Extract the (X, Y) coordinate from the center of the cell holding the provided text.  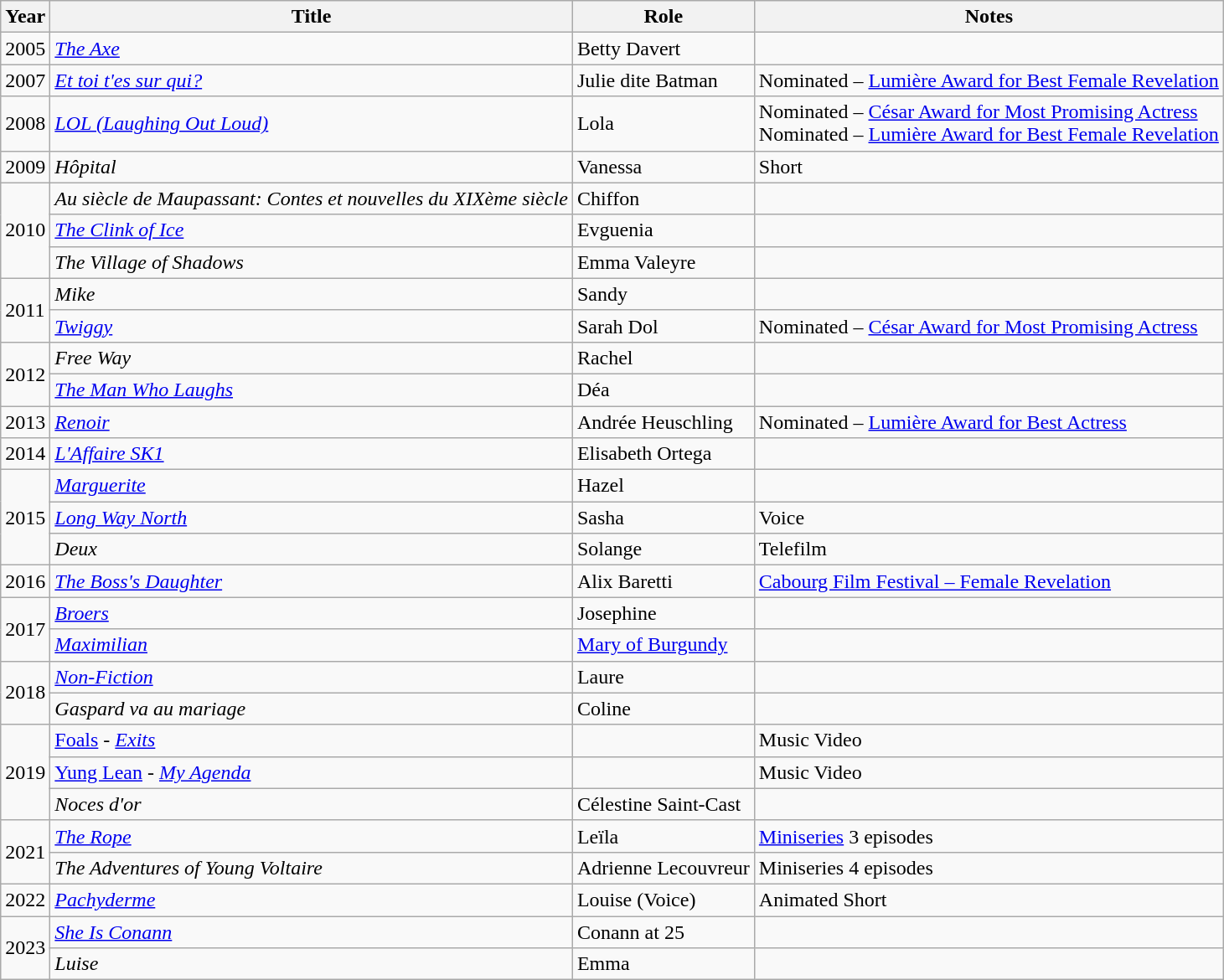
Andrée Heuschling (664, 421)
Alix Baretti (664, 581)
Miniseries 4 episodes (989, 868)
Coline (664, 709)
Marguerite (312, 486)
Luise (312, 964)
Non-Fiction (312, 677)
Déa (664, 389)
2011 (25, 310)
2005 (25, 49)
Year (25, 17)
Et toi t'es sur qui? (312, 80)
Leïla (664, 836)
The Village of Shadows (312, 262)
Hazel (664, 486)
Evguenia (664, 230)
Mary of Burgundy (664, 645)
Chiffon (664, 199)
Adrienne Lecouvreur (664, 868)
Broers (312, 613)
Betty Davert (664, 49)
Hôpital (312, 167)
2010 (25, 230)
Voice (989, 518)
The Clink of Ice (312, 230)
Title (312, 17)
Emma (664, 964)
Gaspard va au mariage (312, 709)
Long Way North (312, 518)
Role (664, 17)
Miniseries 3 episodes (989, 836)
2007 (25, 80)
2023 (25, 948)
2014 (25, 454)
The Man Who Laughs (312, 389)
Yung Lean - My Agenda (312, 772)
Short (989, 167)
Laure (664, 677)
Emma Valeyre (664, 262)
Elisabeth Ortega (664, 454)
Louise (Voice) (664, 900)
Nominated – César Award for Most Promising Actress (989, 326)
Noces d'or (312, 804)
2019 (25, 772)
2018 (25, 693)
Free Way (312, 358)
Solange (664, 549)
2015 (25, 518)
Animated Short (989, 900)
2013 (25, 421)
The Rope (312, 836)
2012 (25, 374)
Conann at 25 (664, 932)
Twiggy (312, 326)
Julie dite Batman (664, 80)
Nominated – Lumière Award for Best Actress (989, 421)
Mike (312, 294)
Pachyderme (312, 900)
Au siècle de Maupassant: Contes et nouvelles du XIXème siècle (312, 199)
Foals - Exits (312, 740)
The Adventures of Young Voltaire (312, 868)
2008 (25, 124)
Josephine (664, 613)
L'Affaire SK1 (312, 454)
Rachel (664, 358)
2009 (25, 167)
Cabourg Film Festival – Female Revelation (989, 581)
She Is Conann (312, 932)
Nominated – César Award for Most Promising Actress Nominated – Lumière Award for Best Female Revelation (989, 124)
Sarah Dol (664, 326)
Célestine Saint-Cast (664, 804)
2022 (25, 900)
Deux (312, 549)
Vanessa (664, 167)
Nominated – Lumière Award for Best Female Revelation (989, 80)
Sasha (664, 518)
The Boss's Daughter (312, 581)
LOL (Laughing Out Loud) (312, 124)
Maximilian (312, 645)
Lola (664, 124)
Notes (989, 17)
The Axe (312, 49)
Sandy (664, 294)
2016 (25, 581)
2021 (25, 852)
2017 (25, 629)
Renoir (312, 421)
Telefilm (989, 549)
